Scan for the cell matching the given text and deliver its (X, Y) coordinate at center. 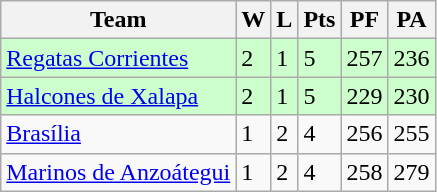
Pts (320, 20)
229 (364, 96)
Team (118, 20)
Brasília (118, 134)
230 (412, 96)
236 (412, 58)
L (284, 20)
257 (364, 58)
279 (412, 172)
W (254, 20)
PF (364, 20)
Regatas Corrientes (118, 58)
258 (364, 172)
256 (364, 134)
PA (412, 20)
Marinos de Anzoátegui (118, 172)
Halcones de Xalapa (118, 96)
255 (412, 134)
